Return the [x, y] coordinate for the center point of the cell that contains the specified text.  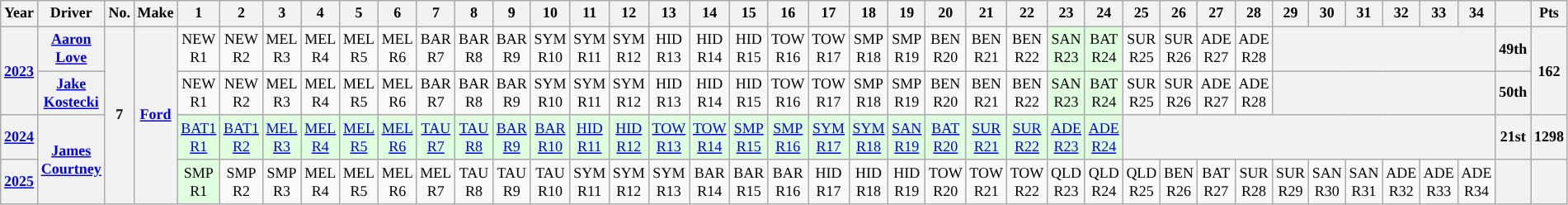
31 [1364, 13]
Driver [71, 13]
3 [282, 13]
Year [20, 13]
ADER23 [1067, 137]
BATR20 [945, 137]
QLDR24 [1104, 182]
Aaron Love [71, 49]
25 [1142, 13]
11 [590, 13]
SMPR3 [282, 182]
SYMR13 [668, 182]
SMPR2 [242, 182]
HIDR18 [869, 182]
22 [1026, 13]
BARR15 [749, 182]
SMPR15 [749, 137]
Pts [1549, 13]
MELR7 [436, 182]
17 [828, 13]
James Courtney [71, 159]
Make [155, 13]
ADER32 [1401, 182]
1 [199, 13]
SMPR16 [789, 137]
SURR28 [1254, 182]
24 [1104, 13]
32 [1401, 13]
SURR22 [1026, 137]
TAUR9 [511, 182]
BARR16 [789, 182]
1298 [1549, 137]
13 [668, 13]
29 [1291, 13]
QLDR23 [1067, 182]
HIDR12 [629, 137]
SURR21 [986, 137]
SANR31 [1364, 182]
TAUR7 [436, 137]
33 [1439, 13]
TOWR21 [986, 182]
SANR30 [1326, 182]
26 [1180, 13]
BARR14 [709, 182]
8 [474, 13]
SURR29 [1291, 182]
6 [398, 13]
27 [1216, 13]
BAT1R2 [242, 137]
No. [119, 13]
30 [1326, 13]
21 [986, 13]
10 [550, 13]
14 [709, 13]
SYMR17 [828, 137]
SMPR1 [199, 182]
2 [242, 13]
BARR10 [550, 137]
49th [1513, 49]
15 [749, 13]
20 [945, 13]
QLDR25 [1142, 182]
ADER33 [1439, 182]
5 [360, 13]
BENR26 [1180, 182]
TAUR10 [550, 182]
9 [511, 13]
162 [1549, 71]
2025 [20, 182]
SYMR18 [869, 137]
HIDR11 [590, 137]
34 [1476, 13]
TOWR22 [1026, 182]
TOWR14 [709, 137]
BATR27 [1216, 182]
TOWR13 [668, 137]
12 [629, 13]
TOWR20 [945, 182]
28 [1254, 13]
19 [907, 13]
2023 [20, 71]
BAT1R1 [199, 137]
SANR19 [907, 137]
Ford [155, 116]
21st [1513, 137]
HIDR17 [828, 182]
23 [1067, 13]
4 [320, 13]
ADER24 [1104, 137]
HIDR19 [907, 182]
50th [1513, 93]
18 [869, 13]
16 [789, 13]
ADER34 [1476, 182]
Jake Kostecki [71, 93]
2024 [20, 137]
